Determine the [X, Y] coordinate at the center of the cell enclosing the given text.  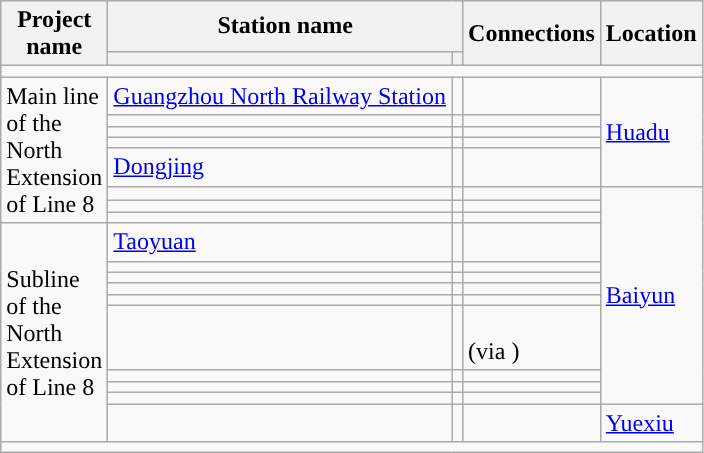
Huadu [651, 132]
Yuexiu [651, 423]
Project name [54, 34]
Station name [286, 26]
(via ) [532, 338]
Main line of the North Extension of Line 8 [54, 150]
Taoyuan [280, 242]
Dongjing [280, 167]
Baiyun [651, 294]
Subline of the North Extension of Line 8 [54, 332]
Connections [532, 34]
Guangzhou North Railway Station [280, 96]
Location [651, 34]
